Find where the given text appears and provide that cell's center as [X, Y] coordinate. 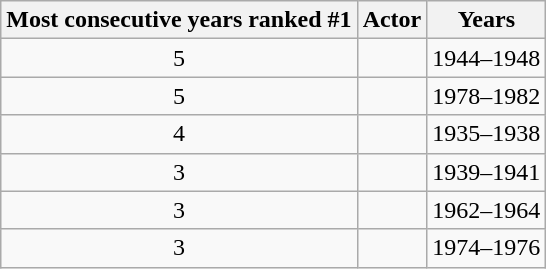
Actor [392, 20]
1944–1948 [486, 58]
Years [486, 20]
1962–1964 [486, 210]
Most consecutive years ranked #1 [179, 20]
1935–1938 [486, 134]
4 [179, 134]
1939–1941 [486, 172]
1974–1976 [486, 248]
1978–1982 [486, 96]
